Output the [x, y] coordinate of the center of the cell containing the given text.  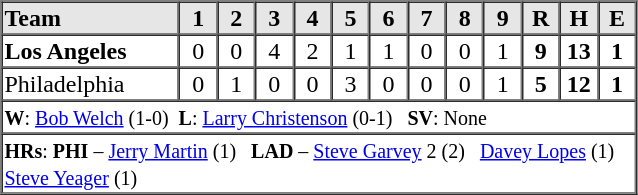
W: Bob Welch (1-0) L: Larry Christenson (0-1) SV: None [319, 116]
13 [579, 50]
Team [91, 18]
R [541, 18]
7 [427, 18]
6 [388, 18]
Los Angeles [91, 50]
Philadelphia [91, 84]
H [579, 18]
12 [579, 84]
E [617, 18]
HRs: PHI – Jerry Martin (1) LAD – Steve Garvey 2 (2) Davey Lopes (1) Steve Yeager (1) [319, 164]
8 [465, 18]
